Locate the cell with the specified text and output its [x, y] center coordinate. 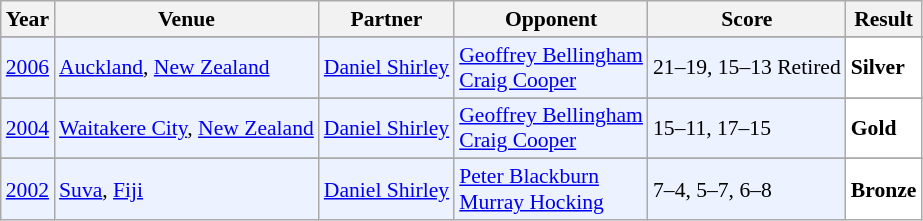
15–11, 17–15 [747, 128]
21–19, 15–13 Retired [747, 68]
Suva, Fiji [186, 190]
Partner [386, 19]
Silver [884, 68]
Peter Blackburn Murray Hocking [551, 190]
7–4, 5–7, 6–8 [747, 190]
2006 [28, 68]
Auckland, New Zealand [186, 68]
Opponent [551, 19]
2002 [28, 190]
Gold [884, 128]
Score [747, 19]
Waitakere City, New Zealand [186, 128]
Venue [186, 19]
2004 [28, 128]
Result [884, 19]
Year [28, 19]
Bronze [884, 190]
